Provide the [x, y] coordinate of the cell's center where the given text is located.  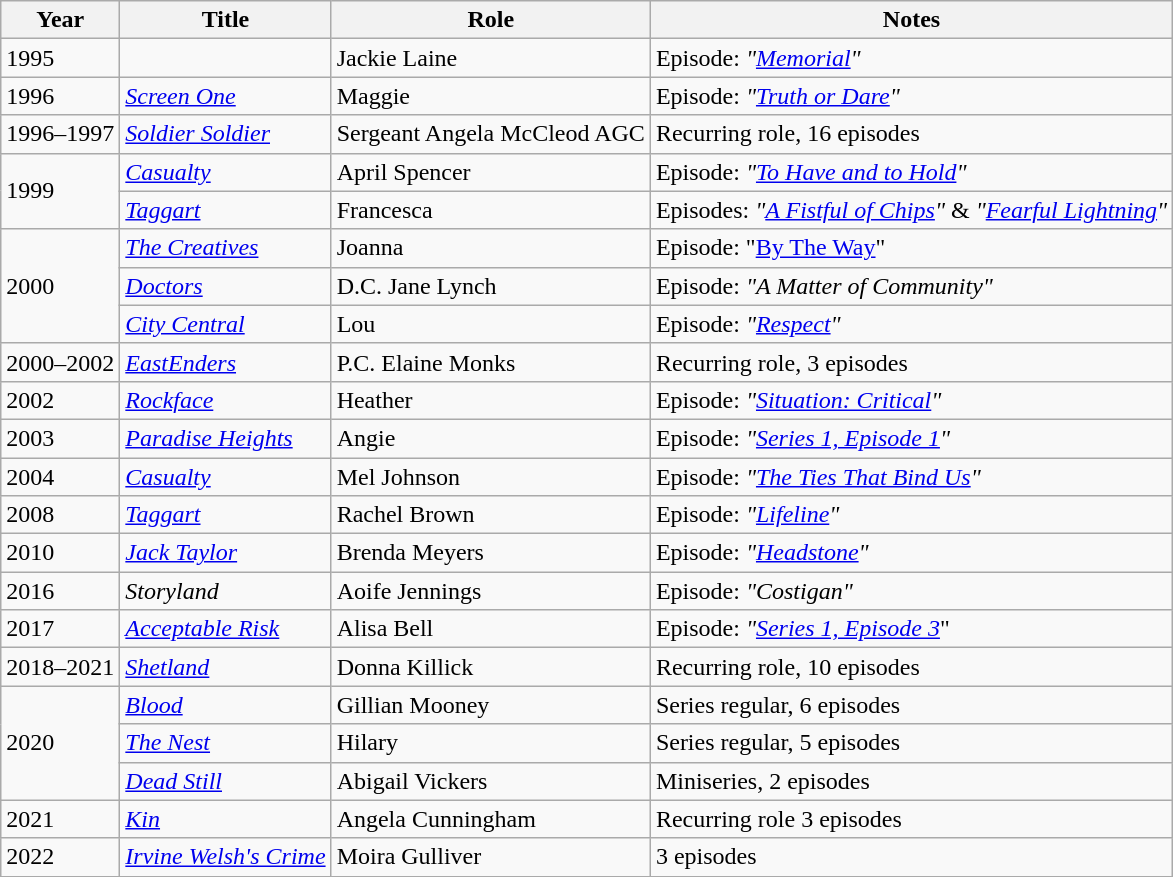
2021 [60, 819]
Episode: "Memorial" [911, 58]
Notes [911, 20]
Angie [490, 438]
2003 [60, 438]
City Central [226, 324]
Recurring role, 16 episodes [911, 134]
Episode: "By The Way" [911, 248]
Donna Killick [490, 667]
D.C. Jane Lynch [490, 286]
Heather [490, 400]
Kin [226, 819]
Miniseries, 2 episodes [911, 781]
Jackie Laine [490, 58]
Episode: "Truth or Dare" [911, 96]
1995 [60, 58]
2018–2021 [60, 667]
Series regular, 5 episodes [911, 743]
Irvine Welsh's Crime [226, 857]
Episode: "Headstone" [911, 553]
Rachel Brown [490, 515]
Francesca [490, 210]
Mel Johnson [490, 477]
Acceptable Risk [226, 629]
2000–2002 [60, 362]
Episode: "Lifeline" [911, 515]
P.C. Elaine Monks [490, 362]
Blood [226, 705]
Brenda Meyers [490, 553]
Storyland [226, 591]
2010 [60, 553]
Episode: "Costigan" [911, 591]
Angela Cunningham [490, 819]
The Nest [226, 743]
EastEnders [226, 362]
Episodes: "A Fistful of Chips" & "Fearful Lightning" [911, 210]
Abigail Vickers [490, 781]
2020 [60, 743]
3 episodes [911, 857]
2008 [60, 515]
1996 [60, 96]
Soldier Soldier [226, 134]
Episode: "Situation: Critical" [911, 400]
Role [490, 20]
Shetland [226, 667]
Jack Taylor [226, 553]
Rockface [226, 400]
Lou [490, 324]
Joanna [490, 248]
Moira Gulliver [490, 857]
2017 [60, 629]
Episode: "Series 1, Episode 1" [911, 438]
Aoife Jennings [490, 591]
Recurring role 3 episodes [911, 819]
Paradise Heights [226, 438]
Episode: "The Ties That Bind Us" [911, 477]
2004 [60, 477]
April Spencer [490, 172]
Year [60, 20]
Hilary [490, 743]
Episode: "A Matter of Community" [911, 286]
Doctors [226, 286]
The Creatives [226, 248]
2022 [60, 857]
Gillian Mooney [490, 705]
Series regular, 6 episodes [911, 705]
1999 [60, 191]
Recurring role, 3 episodes [911, 362]
Episode: "Series 1, Episode 3" [911, 629]
Maggie [490, 96]
2000 [60, 286]
Recurring role, 10 episodes [911, 667]
1996–1997 [60, 134]
Screen One [226, 96]
Title [226, 20]
Episode: "To Have and to Hold" [911, 172]
2016 [60, 591]
Episode: "Respect" [911, 324]
Sergeant Angela McCleod AGC [490, 134]
2002 [60, 400]
Alisa Bell [490, 629]
Dead Still [226, 781]
